For the text-containing cell, return its midpoint in (x, y) coordinate format. 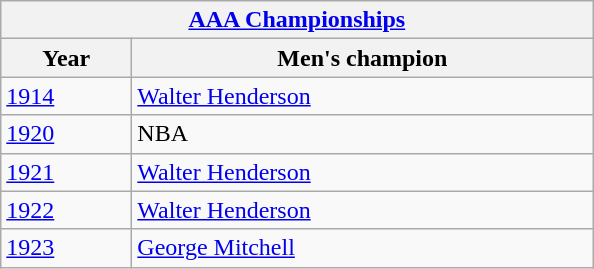
Men's champion (362, 58)
George Mitchell (362, 248)
Year (66, 58)
1920 (66, 134)
AAA Championships (297, 20)
1921 (66, 172)
NBA (362, 134)
1914 (66, 96)
1923 (66, 248)
1922 (66, 210)
